Return the (x, y) coordinate for the center point of the cell that contains the specified text.  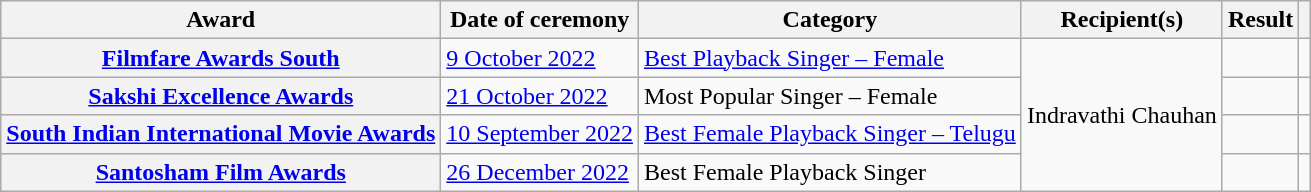
South Indian International Movie Awards (221, 134)
Recipient(s) (1122, 20)
Best Female Playback Singer (830, 172)
21 October 2022 (540, 96)
9 October 2022 (540, 58)
Filmfare Awards South (221, 58)
Indravathi Chauhan (1122, 115)
Date of ceremony (540, 20)
26 December 2022 (540, 172)
10 September 2022 (540, 134)
Award (221, 20)
Most Popular Singer – Female (830, 96)
Sakshi Excellence Awards (221, 96)
Santosham Film Awards (221, 172)
Category (830, 20)
Best Female Playback Singer – Telugu (830, 134)
Best Playback Singer – Female (830, 58)
Result (1260, 20)
